Determine the [X, Y] coordinate at the center of the cell enclosing the given text.  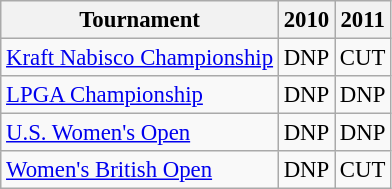
2010 [306, 20]
U.S. Women's Open [140, 133]
Kraft Nabisco Championship [140, 58]
Women's British Open [140, 170]
LPGA Championship [140, 95]
Tournament [140, 20]
2011 [363, 20]
